Capture the cell that displays the provided text and extract its (x, y) central coordinate. 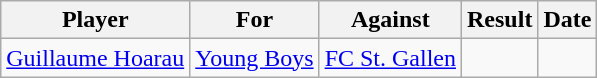
Guillaume Hoarau (96, 58)
Against (390, 20)
FC St. Gallen (390, 58)
Date (568, 20)
For (254, 20)
Result (500, 20)
Player (96, 20)
Young Boys (254, 58)
